Return (x, y) of the center of cell containing provided text 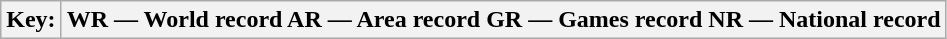
Key: (31, 20)
WR — World record AR — Area record GR — Games record NR — National record (504, 20)
